Determine the [x, y] coordinate at the center of the cell enclosing the given text.  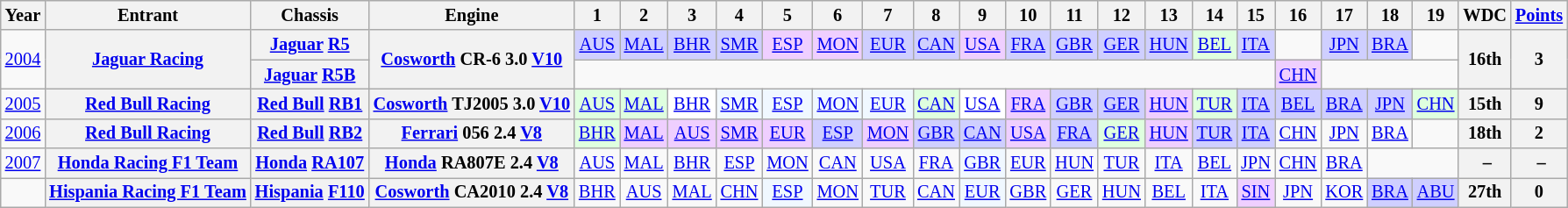
Honda RA107 [310, 163]
16 [1298, 15]
19 [1436, 15]
10 [1029, 15]
Honda RA807E 2.4 V8 [472, 163]
Red Bull RB1 [310, 104]
Cosworth CR-6 3.0 V10 [472, 60]
Points [1539, 15]
SIN [1256, 192]
Cosworth TJ2005 3.0 V10 [472, 104]
Cosworth CA2010 2.4 V8 [472, 192]
ABU [1436, 192]
WDC [1485, 15]
Hispania F110 [310, 192]
Ferrari 056 2.4 V8 [472, 133]
6 [838, 15]
2007 [23, 163]
13 [1169, 15]
15 [1256, 15]
Chassis [310, 15]
2005 [23, 104]
2006 [23, 133]
16th [1485, 60]
8 [937, 15]
1 [597, 15]
Honda Racing F1 Team [147, 163]
0 [1539, 192]
Year [23, 15]
Jaguar R5B [310, 75]
Engine [472, 15]
Hispania Racing F1 Team [147, 192]
27th [1485, 192]
KOR [1343, 192]
4 [740, 15]
Entrant [147, 15]
11 [1074, 15]
17 [1343, 15]
2004 [23, 60]
18 [1390, 15]
Red Bull RB2 [310, 133]
18th [1485, 133]
Jaguar R5 [310, 45]
7 [887, 15]
12 [1122, 15]
15th [1485, 104]
5 [788, 15]
Jaguar Racing [147, 60]
14 [1215, 15]
